Pinpoint the cell where the given text exists, returning its (x, y) midpoint coordinate. 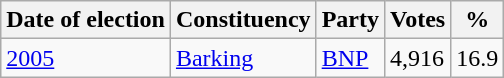
4,916 (418, 58)
Barking (243, 58)
Votes (418, 20)
BNP (350, 58)
% (478, 20)
Date of election (86, 20)
Constituency (243, 20)
Party (350, 20)
2005 (86, 58)
16.9 (478, 58)
